Output the [X, Y] coordinate of the center of the cell containing the given text.  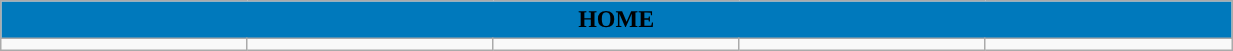
HOME [616, 20]
